Determine the (x, y) coordinate at the center of the cell enclosing the given text.  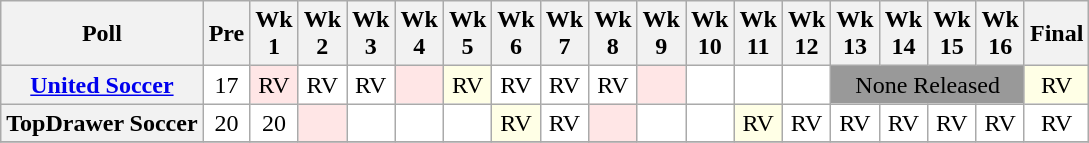
Poll (102, 34)
Final (1056, 34)
Wk6 (516, 34)
Wk11 (758, 34)
None Released (928, 85)
Wk7 (564, 34)
Wk13 (855, 34)
Wk14 (903, 34)
Wk8 (613, 34)
Wk12 (806, 34)
Wk10 (710, 34)
Wk3 (371, 34)
Wk2 (322, 34)
TopDrawer Soccer (102, 123)
Pre (226, 34)
Wk9 (661, 34)
Wk4 (419, 34)
17 (226, 85)
Wk1 (274, 34)
Wk15 (952, 34)
United Soccer (102, 85)
Wk16 (1000, 34)
Wk5 (467, 34)
